Search for the cell housing the specified text and yield its [x, y] center coordinate. 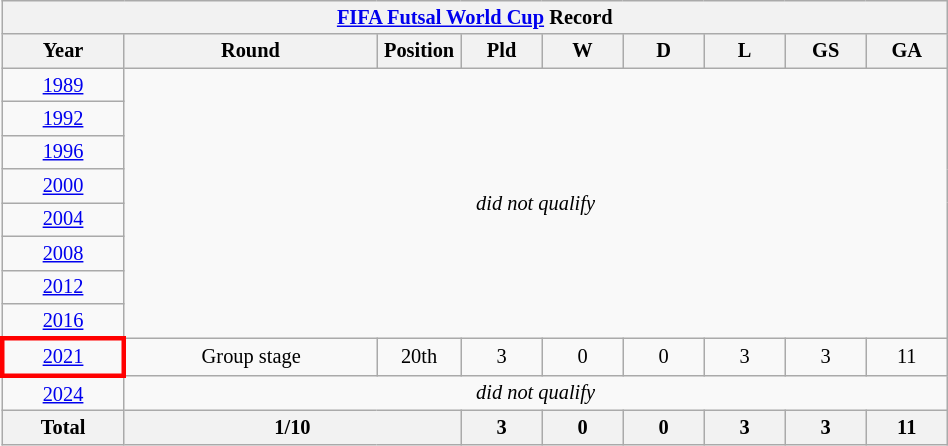
2012 [63, 287]
1996 [63, 152]
Round [250, 51]
1992 [63, 118]
2024 [63, 392]
Position [419, 51]
L [744, 51]
FIFA Futsal World Cup Record [474, 17]
20th [419, 356]
Total [63, 427]
GA [906, 51]
2016 [63, 320]
2021 [63, 356]
Year [63, 51]
1989 [63, 85]
2004 [63, 219]
D [664, 51]
GS [826, 51]
W [582, 51]
2008 [63, 253]
2000 [63, 186]
1/10 [292, 427]
Group stage [250, 356]
Pld [502, 51]
